Extract the [x, y] coordinate from the center of the cell holding the provided text.  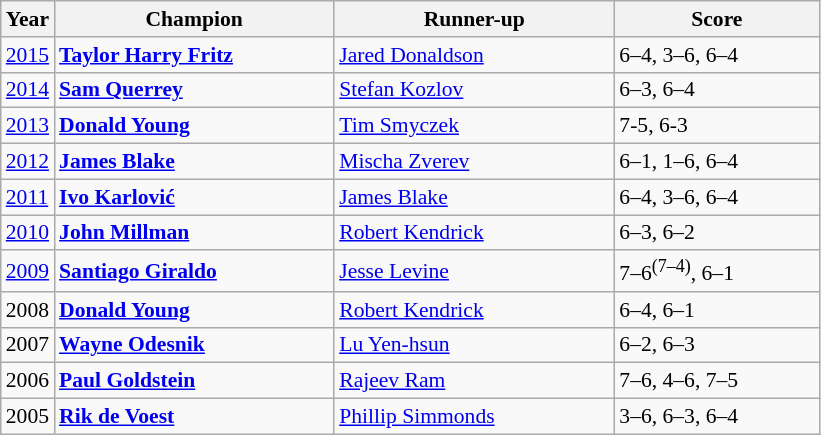
Wayne Odesnik [194, 345]
Rajeev Ram [474, 381]
Lu Yen-hsun [474, 345]
7–6, 4–6, 7–5 [716, 381]
2005 [28, 417]
3–6, 6–3, 6–4 [716, 417]
2013 [28, 126]
Mischa Zverev [474, 162]
6–3, 6–2 [716, 233]
Runner-up [474, 19]
2011 [28, 197]
2010 [28, 233]
John Millman [194, 233]
6–2, 6–3 [716, 345]
Rik de Voest [194, 417]
2015 [28, 55]
Score [716, 19]
7–6(7–4), 6–1 [716, 272]
2014 [28, 90]
6–1, 1–6, 6–4 [716, 162]
Paul Goldstein [194, 381]
2006 [28, 381]
Sam Querrey [194, 90]
Jared Donaldson [474, 55]
Phillip Simmonds [474, 417]
2008 [28, 310]
2012 [28, 162]
Jesse Levine [474, 272]
Champion [194, 19]
Taylor Harry Fritz [194, 55]
Ivo Karlović [194, 197]
Santiago Giraldo [194, 272]
6–4, 6–1 [716, 310]
7-5, 6-3 [716, 126]
2007 [28, 345]
Tim Smyczek [474, 126]
Stefan Kozlov [474, 90]
2009 [28, 272]
6–3, 6–4 [716, 90]
Year [28, 19]
